Output the (X, Y) coordinate of the center of the cell containing the given text.  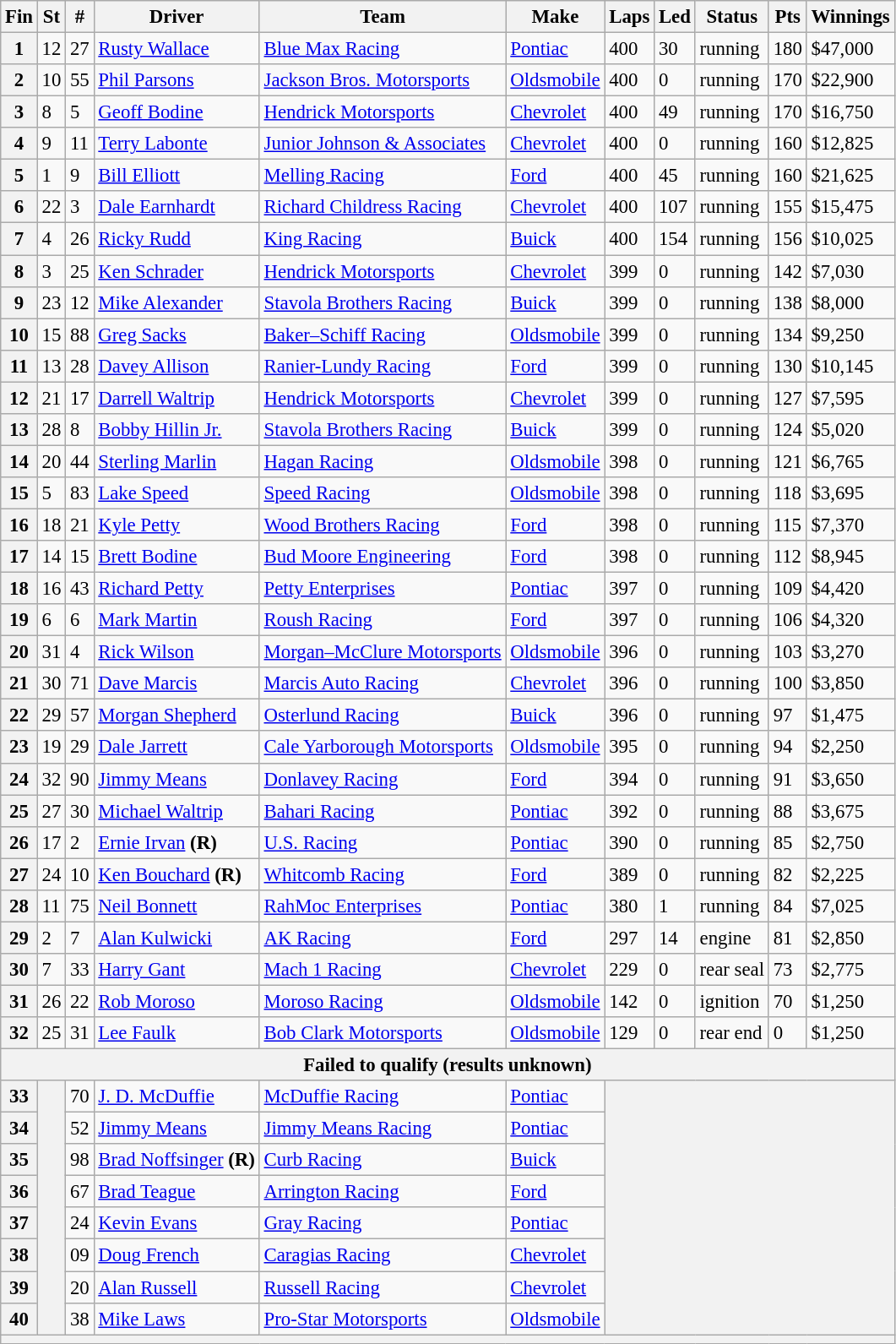
55 (79, 80)
Russell Racing (383, 1287)
Kyle Petty (176, 525)
Donlavey Racing (383, 779)
Jimmy Means Racing (383, 1129)
34 (19, 1129)
Gray Racing (383, 1224)
Bahari Racing (383, 811)
Ricky Rudd (176, 239)
$10,145 (850, 366)
Arrington Racing (383, 1192)
Dale Jarrett (176, 748)
389 (630, 874)
Pro-Star Motorsports (383, 1319)
$16,750 (850, 112)
Rob Moroso (176, 1001)
ignition (731, 1001)
Doug French (176, 1255)
Rusty Wallace (176, 49)
Winnings (850, 17)
Darrell Waltrip (176, 398)
67 (79, 1192)
Bobby Hillin Jr. (176, 430)
Alan Russell (176, 1287)
rear seal (731, 970)
Baker–Schiff Racing (383, 335)
$47,000 (850, 49)
Phil Parsons (176, 80)
134 (787, 335)
106 (787, 620)
Brad Noffsinger (R) (176, 1160)
156 (787, 239)
36 (19, 1192)
44 (79, 461)
$8,000 (850, 302)
84 (787, 906)
Led (676, 17)
Davey Allison (176, 366)
75 (79, 906)
Laps (630, 17)
$10,025 (850, 239)
St (51, 17)
Richard Childress Racing (383, 207)
Terry Labonte (176, 144)
43 (79, 589)
engine (731, 938)
394 (630, 779)
Harry Gant (176, 970)
Junior Johnson & Associates (383, 144)
45 (676, 176)
115 (787, 525)
Ken Schrader (176, 271)
King Racing (383, 239)
392 (630, 811)
39 (19, 1287)
Richard Petty (176, 589)
$1,475 (850, 716)
$7,030 (850, 271)
Geoff Bodine (176, 112)
Lake Speed (176, 493)
Mike Alexander (176, 302)
$7,370 (850, 525)
Morgan–McClure Motorsports (383, 652)
# (79, 17)
$5,020 (850, 430)
138 (787, 302)
121 (787, 461)
98 (79, 1160)
$7,595 (850, 398)
Moroso Racing (383, 1001)
124 (787, 430)
94 (787, 748)
109 (787, 589)
52 (79, 1129)
91 (787, 779)
Osterlund Racing (383, 716)
$15,475 (850, 207)
57 (79, 716)
$21,625 (850, 176)
Marcis Auto Racing (383, 683)
Sterling Marlin (176, 461)
Make (556, 17)
Mach 1 Racing (383, 970)
380 (630, 906)
Roush Racing (383, 620)
85 (787, 842)
Ken Bouchard (R) (176, 874)
35 (19, 1160)
390 (630, 842)
$7,025 (850, 906)
Caragias Racing (383, 1255)
Cale Yarborough Motorsports (383, 748)
81 (787, 938)
Status (731, 17)
Dave Marcis (176, 683)
AK Racing (383, 938)
Alan Kulwicki (176, 938)
09 (79, 1255)
40 (19, 1319)
Pts (787, 17)
Michael Waltrip (176, 811)
Failed to qualify (results unknown) (448, 1065)
103 (787, 652)
$3,270 (850, 652)
Brad Teague (176, 1192)
$6,765 (850, 461)
Mike Laws (176, 1319)
229 (630, 970)
U.S. Racing (383, 842)
$3,850 (850, 683)
107 (676, 207)
154 (676, 239)
Rick Wilson (176, 652)
129 (630, 1033)
$2,850 (850, 938)
$3,650 (850, 779)
$2,750 (850, 842)
Ranier-Lundy Racing (383, 366)
Melling Racing (383, 176)
82 (787, 874)
Whitcomb Racing (383, 874)
Team (383, 17)
$4,420 (850, 589)
90 (79, 779)
$4,320 (850, 620)
$2,775 (850, 970)
McDuffie Racing (383, 1096)
Bill Elliott (176, 176)
J. D. McDuffie (176, 1096)
Lee Faulk (176, 1033)
$2,225 (850, 874)
127 (787, 398)
Driver (176, 17)
100 (787, 683)
112 (787, 557)
$12,825 (850, 144)
Curb Racing (383, 1160)
118 (787, 493)
155 (787, 207)
Wood Brothers Racing (383, 525)
Ernie Irvan (R) (176, 842)
rear end (731, 1033)
Greg Sacks (176, 335)
$2,250 (850, 748)
Blue Max Racing (383, 49)
130 (787, 366)
180 (787, 49)
395 (630, 748)
Mark Martin (176, 620)
Bob Clark Motorsports (383, 1033)
Dale Earnhardt (176, 207)
37 (19, 1224)
$3,695 (850, 493)
RahMoc Enterprises (383, 906)
97 (787, 716)
Fin (19, 17)
Morgan Shepherd (176, 716)
$3,675 (850, 811)
$9,250 (850, 335)
Bud Moore Engineering (383, 557)
Kevin Evans (176, 1224)
49 (676, 112)
73 (787, 970)
83 (79, 493)
Neil Bonnett (176, 906)
Brett Bodine (176, 557)
Petty Enterprises (383, 589)
$8,945 (850, 557)
Jackson Bros. Motorsports (383, 80)
71 (79, 683)
297 (630, 938)
Hagan Racing (383, 461)
$22,900 (850, 80)
Speed Racing (383, 493)
